Output the (x, y) coordinate of the center of the cell containing the given text.  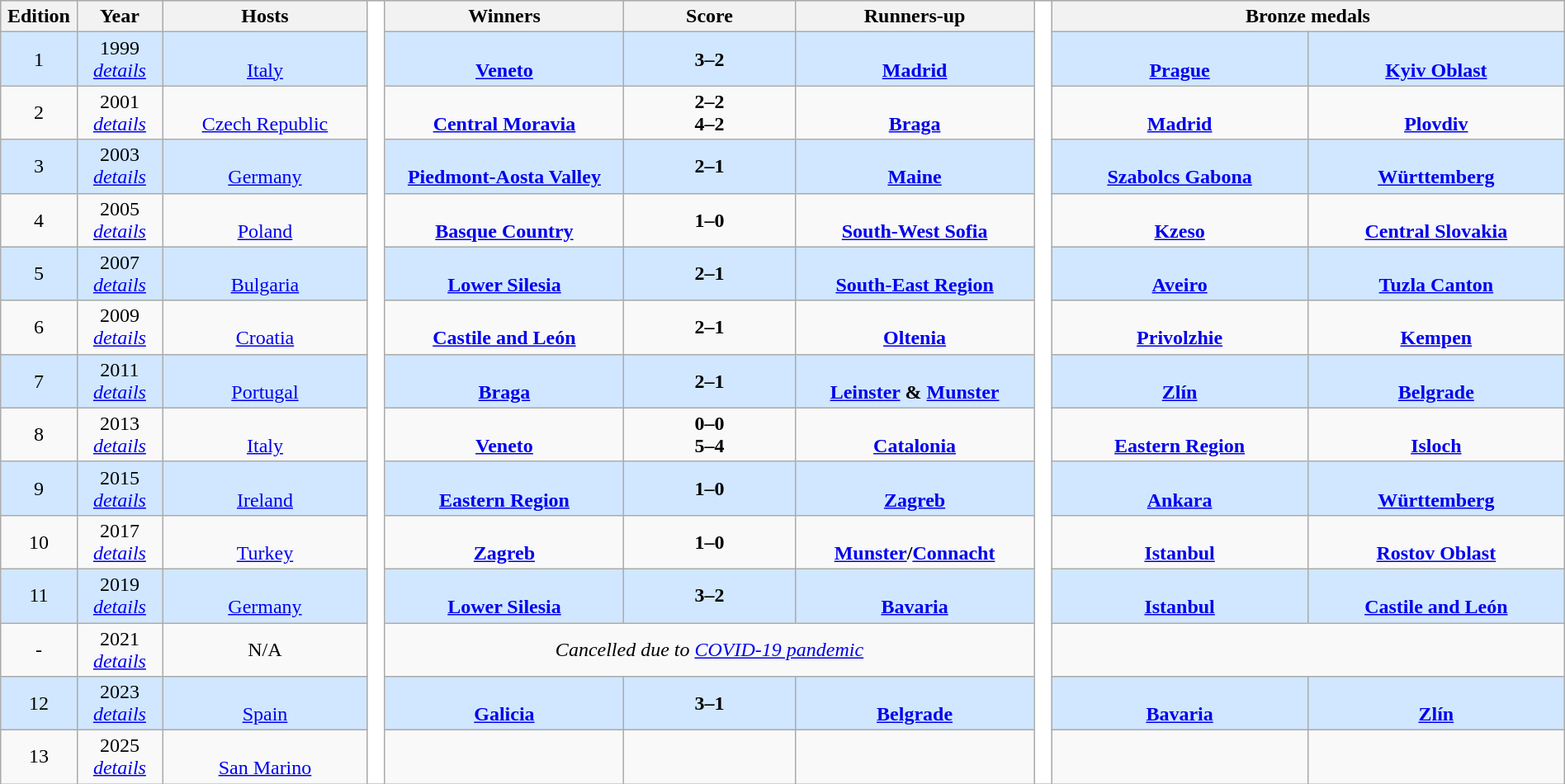
2011details (120, 381)
South-West Sofia (915, 220)
2015details (120, 489)
Rostov Oblast (1436, 541)
Ankara (1180, 489)
0–05–4 (710, 434)
Isloch (1436, 434)
2003details (120, 167)
4 (39, 220)
Privolzhie (1180, 327)
2009details (120, 327)
Leinster & Munster (915, 381)
Bulgaria (266, 274)
10 (39, 541)
Szabolcs Gabona (1180, 167)
Prague (1180, 59)
2 (39, 112)
South-East Region (915, 274)
2019details (120, 596)
Plovdiv (1436, 112)
Ireland (266, 489)
2007details (120, 274)
7 (39, 381)
Cancelled due to COVID-19 pandemic (710, 649)
Munster/Connacht (915, 541)
2023details (120, 703)
Bronze medals (1307, 17)
Basque Country (504, 220)
Maine (915, 167)
Oltenia (915, 327)
Galicia (504, 703)
Score (710, 17)
5 (39, 274)
Year (120, 17)
N/A (266, 649)
3 (39, 167)
Piedmont-Aosta Valley (504, 167)
- (39, 649)
Tuzla Canton (1436, 274)
2005details (120, 220)
2017details (120, 541)
2–24–2 (710, 112)
Aveiro (1180, 274)
Kyiv Oblast (1436, 59)
2013details (120, 434)
1999details (120, 59)
11 (39, 596)
2021details (120, 649)
Kempen (1436, 327)
1 (39, 59)
Kzeso (1180, 220)
9 (39, 489)
Central Moravia (504, 112)
2025details (120, 758)
Czech Republic (266, 112)
San Marino (266, 758)
6 (39, 327)
Hosts (266, 17)
Croatia (266, 327)
8 (39, 434)
Turkey (266, 541)
Catalonia (915, 434)
Central Slovakia (1436, 220)
12 (39, 703)
Spain (266, 703)
2001details (120, 112)
3–1 (710, 703)
Portugal (266, 381)
Winners (504, 17)
Poland (266, 220)
Edition (39, 17)
13 (39, 758)
Runners-up (915, 17)
